Return the [X, Y] coordinate for the center point of the cell that contains the specified text.  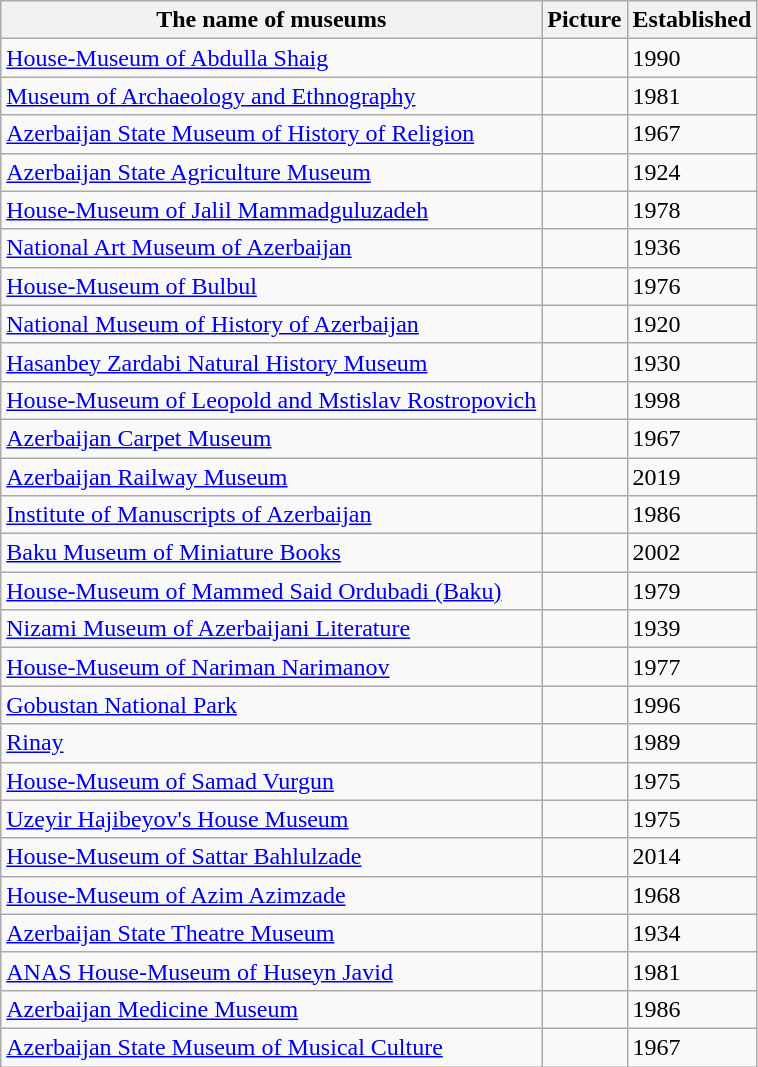
House-Museum of Bulbul [272, 286]
House-Museum of Sattar Bahlulzade [272, 857]
1934 [692, 933]
1939 [692, 629]
2019 [692, 477]
House-Museum of Abdulla Shaig [272, 58]
Uzeyir Hajibeyov's House Museum [272, 819]
House-Museum of Leopold and Mstislav Rostropovich [272, 400]
2014 [692, 857]
1936 [692, 248]
1990 [692, 58]
1989 [692, 743]
1998 [692, 400]
Azerbaijan Railway Museum [272, 477]
Azerbaijan State Museum of History of Religion [272, 134]
Gobustan National Park [272, 705]
1968 [692, 895]
Azerbaijan State Theatre Museum [272, 933]
1930 [692, 362]
ANAS House-Museum of Huseyn Javid [272, 971]
Nizami Museum of Azerbaijani Literature [272, 629]
1977 [692, 667]
1996 [692, 705]
Azerbaijan Carpet Museum [272, 438]
Azerbaijan State Museum of Musical Culture [272, 1047]
The name of museums [272, 20]
Hasanbey Zardabi Natural History Museum [272, 362]
National Museum of History of Azerbaijan [272, 324]
Baku Museum of Miniature Books [272, 553]
Azerbaijan State Agriculture Museum [272, 172]
Picture [584, 20]
National Art Museum of Azerbaijan [272, 248]
1979 [692, 591]
House-Museum of Azim Azimzade [272, 895]
1924 [692, 172]
Established [692, 20]
House-Museum of Jalil Mammadguluzadeh [272, 210]
Azerbaijan Medicine Museum [272, 1009]
House-Museum of Nariman Narimanov [272, 667]
1920 [692, 324]
1976 [692, 286]
Rinay [272, 743]
1978 [692, 210]
Museum of Archaeology and Ethnography [272, 96]
2002 [692, 553]
Institute of Manuscripts of Azerbaijan [272, 515]
House-Museum of Mammed Said Ordubadi (Baku) [272, 591]
House-Museum of Samad Vurgun [272, 781]
